Capture the cell that displays the provided text and extract its [x, y] central coordinate. 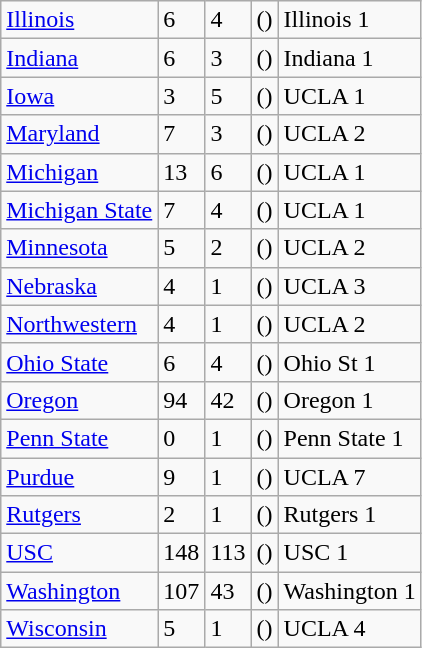
107 [182, 591]
113 [228, 553]
Iowa [80, 96]
Washington 1 [350, 591]
UCLA 4 [350, 629]
Maryland [80, 134]
Ohio St 1 [350, 362]
UCLA 7 [350, 477]
Penn State [80, 438]
Ohio State [80, 362]
USC 1 [350, 553]
Washington [80, 591]
9 [182, 477]
42 [228, 400]
Northwestern [80, 324]
Penn State 1 [350, 438]
Rutgers 1 [350, 515]
USC [80, 553]
Oregon [80, 400]
Wisconsin [80, 629]
Rutgers [80, 515]
Nebraska [80, 286]
148 [182, 553]
Illinois 1 [350, 20]
Purdue [80, 477]
Michigan State [80, 210]
Minnesota [80, 248]
13 [182, 172]
0 [182, 438]
Indiana 1 [350, 58]
Indiana [80, 58]
Michigan [80, 172]
Illinois [80, 20]
UCLA 3 [350, 286]
94 [182, 400]
Oregon 1 [350, 400]
43 [228, 591]
